Determine the (X, Y) coordinate at the center of the cell enclosing the given text.  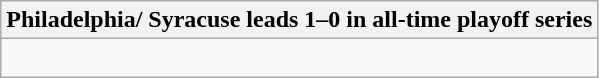
Philadelphia/ Syracuse leads 1–0 in all-time playoff series (300, 20)
